Find where the given text appears and provide that cell's center as [X, Y] coordinate. 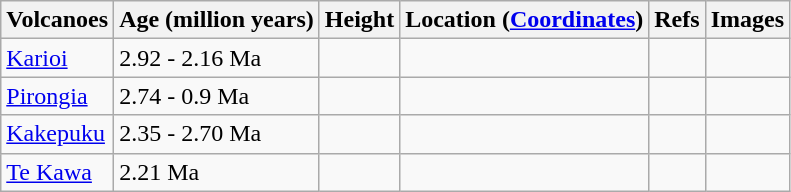
Te Kawa [58, 172]
Kakepuku [58, 134]
Age (million years) [217, 20]
2.35 - 2.70 Ma [217, 134]
Height [359, 20]
Images [747, 20]
Refs [677, 20]
Karioi [58, 58]
2.92 - 2.16 Ma [217, 58]
Volcanoes [58, 20]
Location (Coordinates) [524, 20]
2.21 Ma [217, 172]
2.74 - 0.9 Ma [217, 96]
Pirongia [58, 96]
